Search for the cell housing the specified text and yield its (X, Y) center coordinate. 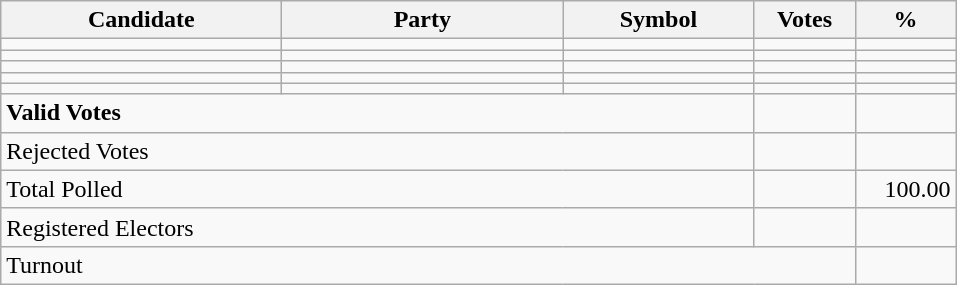
Total Polled (378, 189)
Candidate (142, 20)
Votes (804, 20)
Symbol (658, 20)
Valid Votes (378, 113)
Registered Electors (378, 227)
Rejected Votes (378, 151)
100.00 (906, 189)
Party (422, 20)
% (906, 20)
Turnout (428, 265)
